For the text-containing cell, return its midpoint in (x, y) coordinate format. 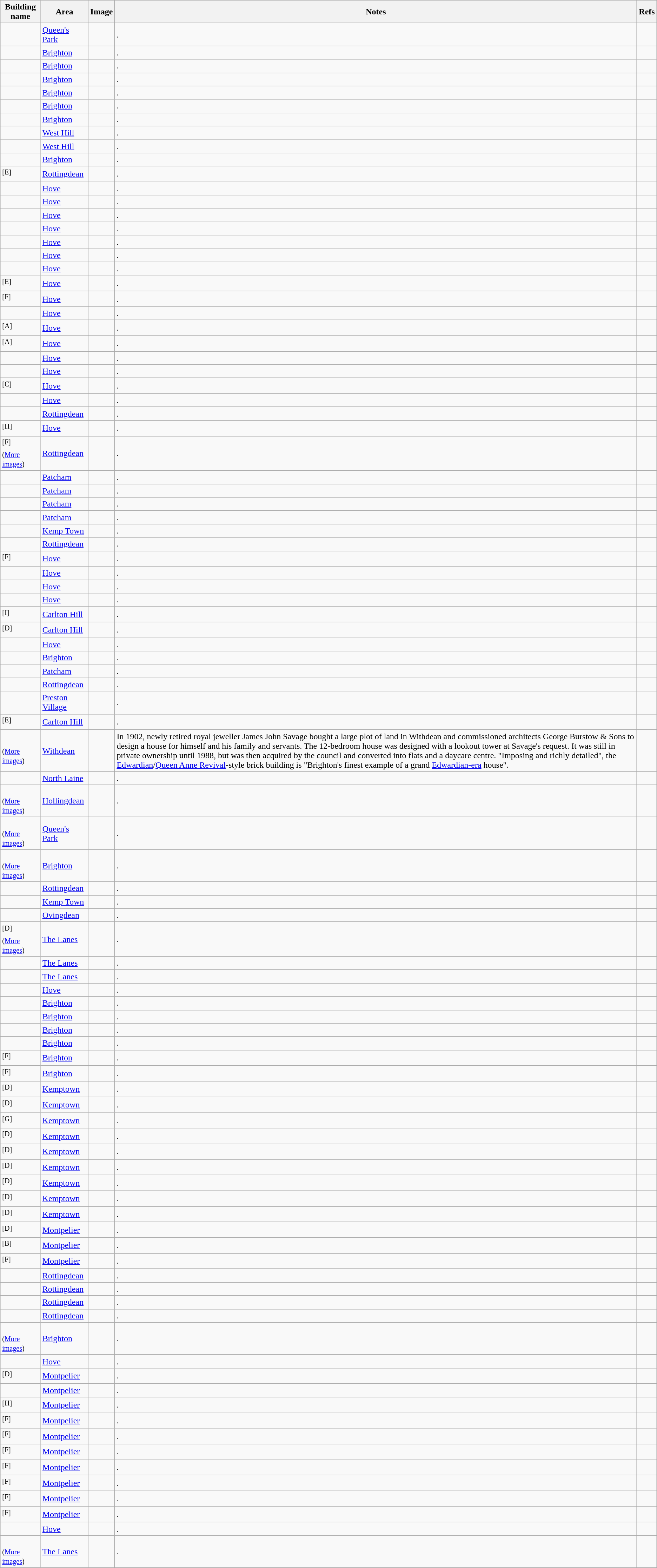
[C] (20, 386)
Refs (647, 12)
Hollingdean (65, 801)
North Laine (65, 778)
Area (65, 12)
[G] (20, 1120)
Ovingdean (65, 915)
Withdean (65, 750)
Building name (20, 12)
Preston Village (65, 703)
[I] (20, 614)
[D](More images) (20, 939)
[F](More images) (20, 454)
Notes (376, 12)
Image (102, 12)
[B] (20, 1245)
